Scan for the cell matching the given text and deliver its (x, y) coordinate at center. 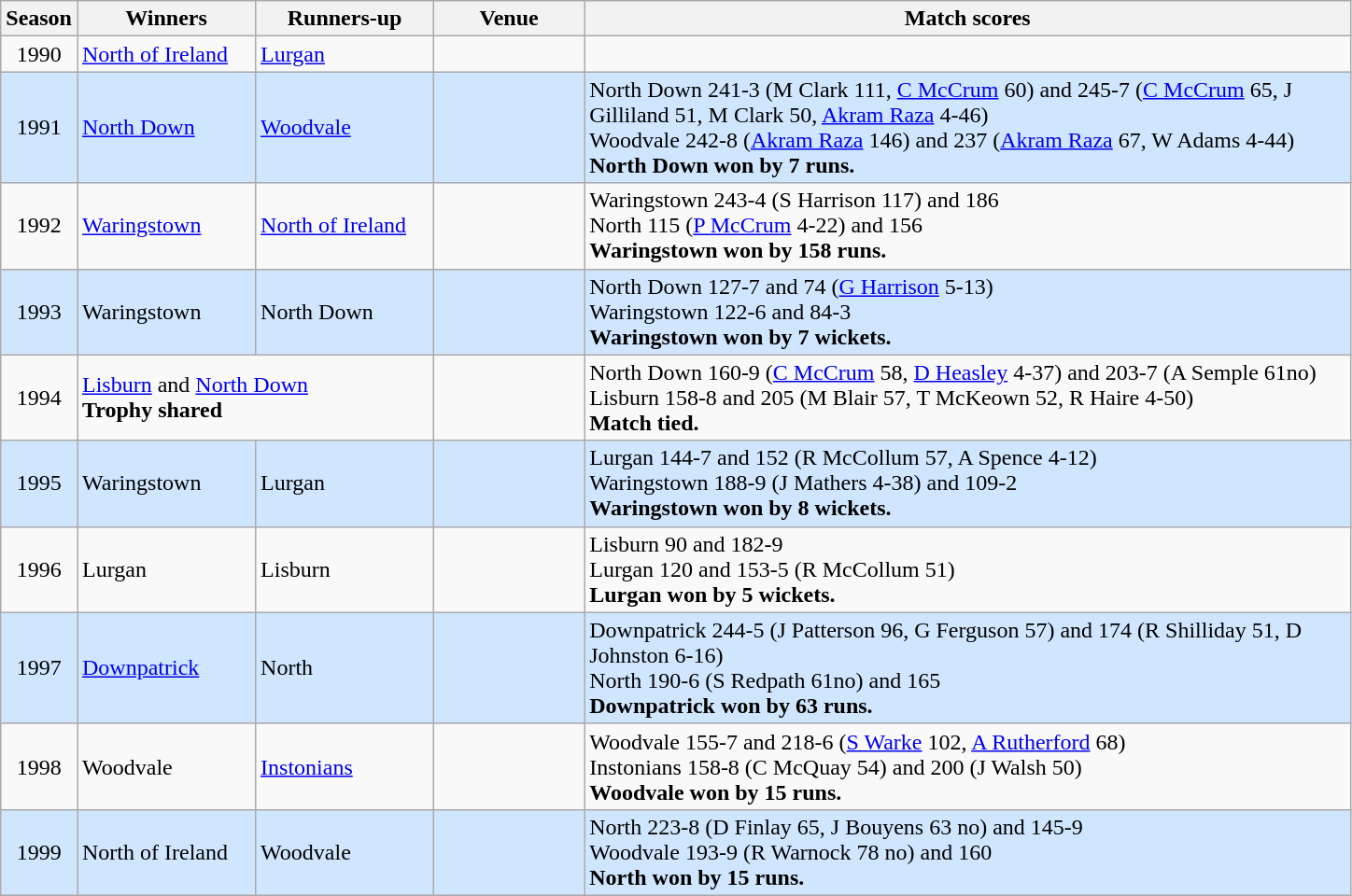
Runners-up (345, 19)
1992 (39, 226)
1991 (39, 127)
North Down 127-7 and 74 (G Harrison 5-13)Waringstown 122-6 and 84-3Waringstown won by 7 wickets. (967, 312)
Venue (510, 19)
1995 (39, 483)
1994 (39, 398)
Instonians (345, 766)
Waringstown 243-4 (S Harrison 117) and 186 North 115 (P McCrum 4-22) and 156 Waringstown won by 158 runs. (967, 226)
1990 (39, 54)
Season (39, 19)
Winners (166, 19)
1999 (39, 852)
1997 (39, 668)
Lurgan 144-7 and 152 (R McCollum 57, A Spence 4-12)Waringstown 188-9 (J Mathers 4-38) and 109-2Waringstown won by 8 wickets. (967, 483)
1998 (39, 766)
1993 (39, 312)
1996 (39, 569)
North 223-8 (D Finlay 65, J Bouyens 63 no) and 145-9Woodvale 193-9 (R Warnock 78 no) and 160North won by 15 runs. (967, 852)
North Down 160-9 (C McCrum 58, D Heasley 4-37) and 203-7 (A Semple 61no)Lisburn 158-8 and 205 (M Blair 57, T McKeown 52, R Haire 4-50)Match tied. (967, 398)
Lisburn and North DownTrophy shared (255, 398)
Lisburn (345, 569)
Lisburn 90 and 182-9Lurgan 120 and 153-5 (R McCollum 51)Lurgan won by 5 wickets. (967, 569)
Match scores (967, 19)
Woodvale 155-7 and 218-6 (S Warke 102, A Rutherford 68)Instonians 158-8 (C McQuay 54) and 200 (J Walsh 50)Woodvale won by 15 runs. (967, 766)
Downpatrick (166, 668)
North (345, 668)
